From the cell containing the given text, extract its center point as [x, y] coordinate. 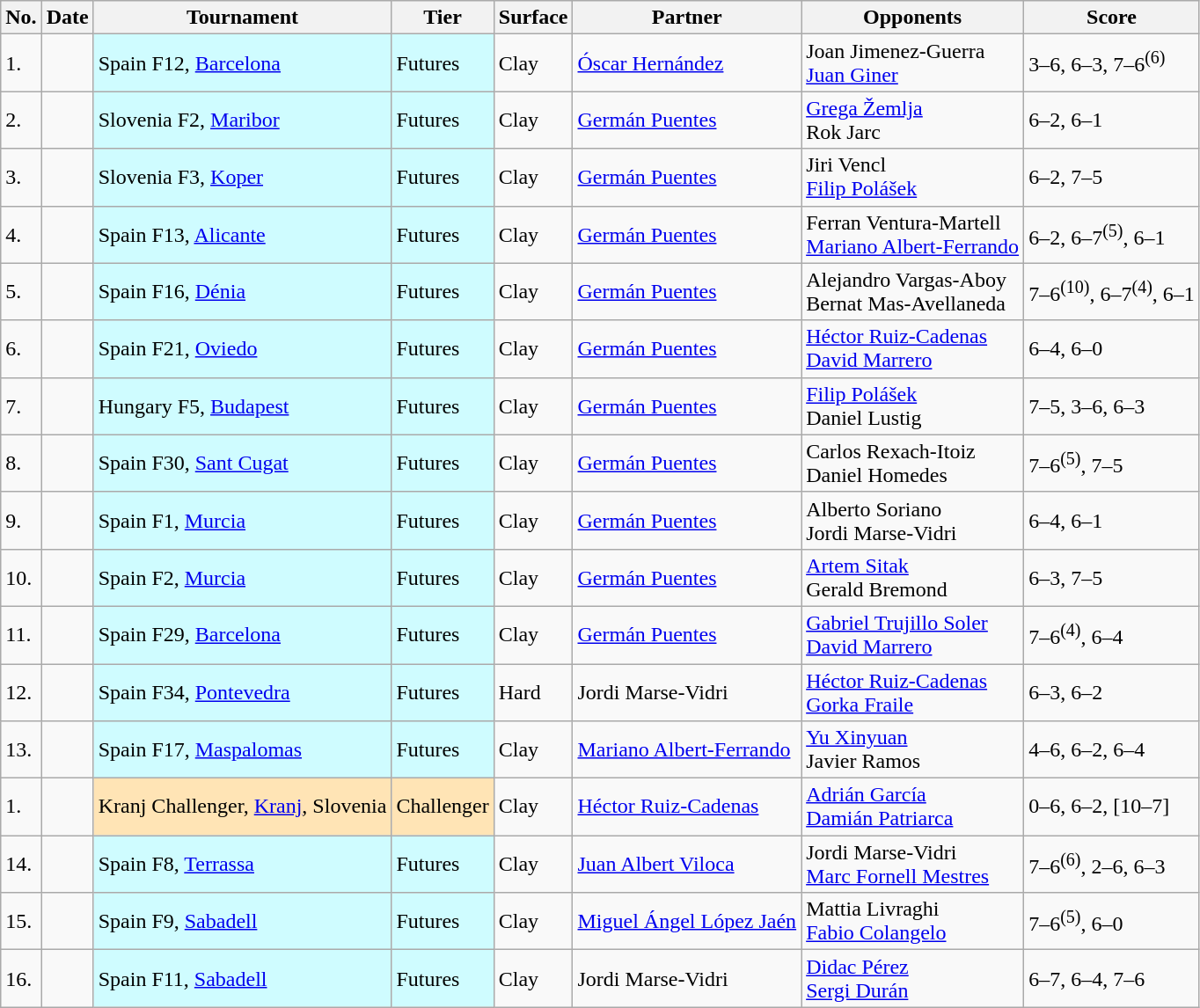
Miguel Ángel López Jaén [687, 922]
Artem Sitak Gerald Bremond [913, 577]
Adrián García Damián Patriarca [913, 807]
Opponents [913, 18]
7–6(4), 6–4 [1112, 635]
Mattia Livraghi Fabio Colangelo [913, 922]
Spain F21, Oviedo [243, 348]
7–6(5), 7–5 [1112, 463]
Juan Albert Viloca [687, 864]
No. [21, 18]
Joan Jimenez-Guerra Juan Giner [913, 63]
Grega Žemlja Rok Jarc [913, 120]
Spain F29, Barcelona [243, 635]
6–7, 6–4, 7–6 [1112, 978]
16. [21, 978]
0–6, 6–2, [10–7] [1112, 807]
Spain F9, Sabadell [243, 922]
Date [67, 18]
9. [21, 521]
Carlos Rexach-Itoiz Daniel Homedes [913, 463]
Tournament [243, 18]
Yu Xinyuan Javier Ramos [913, 749]
Ferran Ventura-Martell Mariano Albert-Ferrando [913, 234]
2. [21, 120]
Hard [533, 691]
Spain F13, Alicante [243, 234]
6–2, 6–1 [1112, 120]
13. [21, 749]
10. [21, 577]
14. [21, 864]
Spain F12, Barcelona [243, 63]
3. [21, 178]
Spain F16, Dénia [243, 292]
11. [21, 635]
6–2, 7–5 [1112, 178]
Slovenia F3, Koper [243, 178]
Tier [443, 18]
7. [21, 406]
6. [21, 348]
Spain F30, Sant Cugat [243, 463]
8. [21, 463]
Jordi Marse-Vidri Marc Fornell Mestres [913, 864]
Héctor Ruiz-Cadenas Gorka Fraile [913, 691]
Héctor Ruiz-Cadenas [687, 807]
Slovenia F2, Maribor [243, 120]
4–6, 6–2, 6–4 [1112, 749]
Héctor Ruiz-Cadenas David Marrero [913, 348]
Spain F2, Murcia [243, 577]
Kranj Challenger, Kranj, Slovenia [243, 807]
6–3, 6–2 [1112, 691]
Spain F8, Terrassa [243, 864]
Partner [687, 18]
Spain F1, Murcia [243, 521]
7–6(5), 6–0 [1112, 922]
Mariano Albert-Ferrando [687, 749]
Spain F34, Pontevedra [243, 691]
Challenger [443, 807]
5. [21, 292]
Score [1112, 18]
3–6, 6–3, 7–6(6) [1112, 63]
Spain F11, Sabadell [243, 978]
Alberto Soriano Jordi Marse-Vidri [913, 521]
7–6(6), 2–6, 6–3 [1112, 864]
Hungary F5, Budapest [243, 406]
6–4, 6–0 [1112, 348]
6–2, 6–7(5), 6–1 [1112, 234]
Didac Pérez Sergi Durán [913, 978]
6–3, 7–5 [1112, 577]
Óscar Hernández [687, 63]
12. [21, 691]
6–4, 6–1 [1112, 521]
Spain F17, Maspalomas [243, 749]
7–6(10), 6–7(4), 6–1 [1112, 292]
15. [21, 922]
7–5, 3–6, 6–3 [1112, 406]
Alejandro Vargas-Aboy Bernat Mas-Avellaneda [913, 292]
4. [21, 234]
Filip Polášek Daniel Lustig [913, 406]
Surface [533, 18]
Gabriel Trujillo Soler David Marrero [913, 635]
Jiri Vencl Filip Polášek [913, 178]
